Extract the (X, Y) coordinate from the center of the cell holding the provided text.  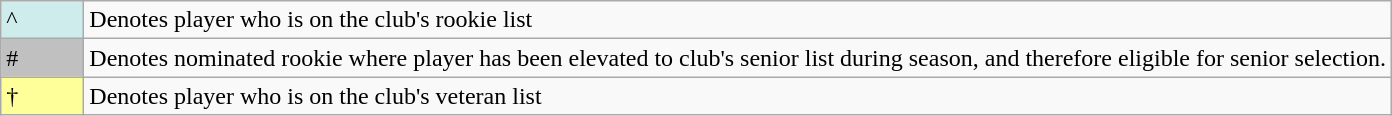
Denotes player who is on the club's veteran list (738, 96)
^ (42, 20)
# (42, 58)
Denotes player who is on the club's rookie list (738, 20)
† (42, 96)
Denotes nominated rookie where player has been elevated to club's senior list during season, and therefore eligible for senior selection. (738, 58)
